Find where the given text appears and provide that cell's center as [X, Y] coordinate. 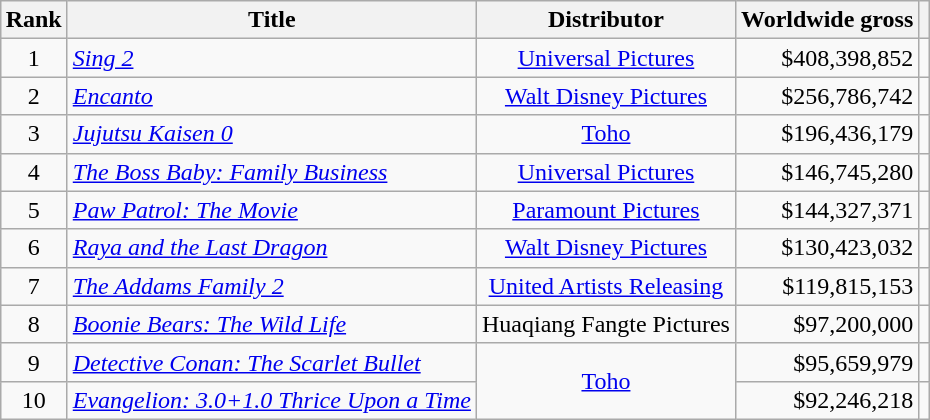
Boonie Bears: The Wild Life [272, 324]
$119,815,153 [826, 286]
Paramount Pictures [606, 210]
1 [34, 58]
5 [34, 210]
Title [272, 20]
$256,786,742 [826, 96]
8 [34, 324]
The Boss Baby: Family Business [272, 172]
Raya and the Last Dragon [272, 248]
Sing 2 [272, 58]
$92,246,218 [826, 400]
7 [34, 286]
$146,745,280 [826, 172]
$144,327,371 [826, 210]
Detective Conan: The Scarlet Bullet [272, 362]
$130,423,032 [826, 248]
Paw Patrol: The Movie [272, 210]
4 [34, 172]
United Artists Releasing [606, 286]
Evangelion: 3.0+1.0 Thrice Upon a Time [272, 400]
3 [34, 134]
$196,436,179 [826, 134]
Jujutsu Kaisen 0 [272, 134]
10 [34, 400]
Encanto [272, 96]
Worldwide gross [826, 20]
$97,200,000 [826, 324]
$408,398,852 [826, 58]
Huaqiang Fangte Pictures [606, 324]
The Addams Family 2 [272, 286]
9 [34, 362]
Distributor [606, 20]
2 [34, 96]
6 [34, 248]
$95,659,979 [826, 362]
Rank [34, 20]
